For the text-containing cell, return its midpoint in [x, y] coordinate format. 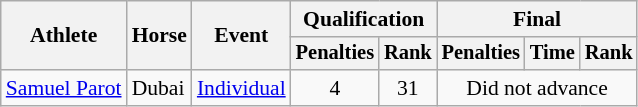
31 [408, 88]
Samuel Parot [64, 88]
Dubai [160, 88]
4 [335, 88]
Qualification [364, 19]
Horse [160, 36]
Athlete [64, 36]
Did not advance [538, 88]
Final [538, 19]
Event [242, 36]
Time [552, 54]
Individual [242, 88]
